Find where the given text appears and provide that cell's center as [X, Y] coordinate. 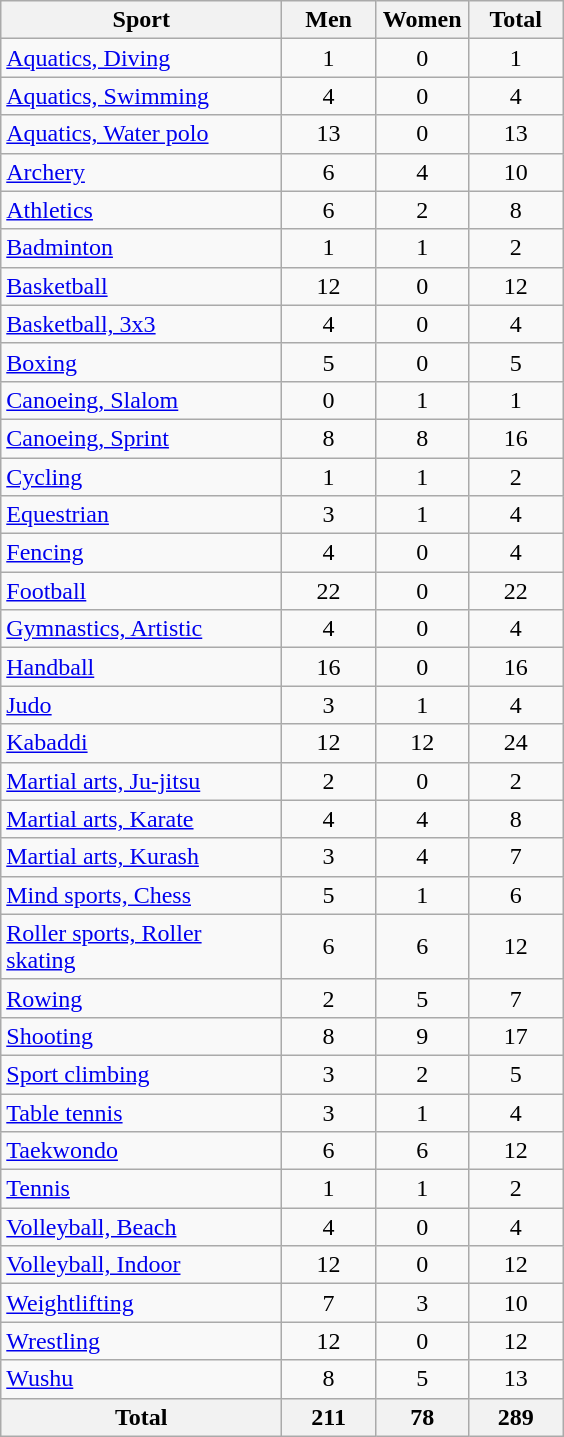
Boxing [142, 362]
Sport climbing [142, 1074]
Handball [142, 667]
Badminton [142, 248]
Men [329, 20]
Basketball [142, 286]
Mind sports, Chess [142, 895]
Fencing [142, 553]
Aquatics, Diving [142, 58]
Rowing [142, 998]
17 [516, 1036]
Canoeing, Sprint [142, 438]
Roller sports, Roller skating [142, 946]
9 [422, 1036]
Martial arts, Karate [142, 819]
Archery [142, 172]
Canoeing, Slalom [142, 400]
Tennis [142, 1189]
Table tennis [142, 1113]
Cycling [142, 477]
Aquatics, Swimming [142, 96]
Football [142, 591]
Shooting [142, 1036]
Wrestling [142, 1341]
Basketball, 3x3 [142, 324]
Weightlifting [142, 1303]
Equestrian [142, 515]
Kabaddi [142, 743]
211 [329, 1417]
289 [516, 1417]
Wushu [142, 1379]
Athletics [142, 210]
Martial arts, Kurash [142, 857]
24 [516, 743]
Aquatics, Water polo [142, 134]
78 [422, 1417]
Sport [142, 20]
Martial arts, Ju-jitsu [142, 781]
Volleyball, Indoor [142, 1265]
Women [422, 20]
Volleyball, Beach [142, 1227]
Gymnastics, Artistic [142, 629]
Judo [142, 705]
Taekwondo [142, 1151]
